Identify which cell holds the provided text, then report its [X, Y] central coordinate. 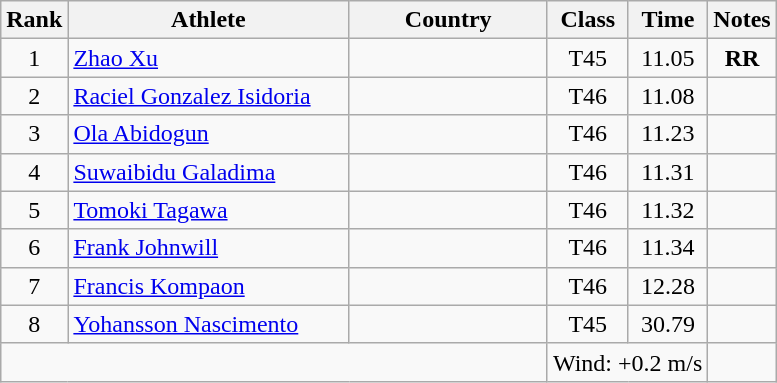
7 [34, 286]
Frank Johnwill [208, 248]
RR [742, 58]
Country [448, 20]
Athlete [208, 20]
4 [34, 172]
Ola Abidogun [208, 134]
Raciel Gonzalez Isidoria [208, 96]
11.34 [668, 248]
Wind: +0.2 m/s [627, 362]
Francis Kompaon [208, 286]
Rank [34, 20]
Notes [742, 20]
11.31 [668, 172]
11.23 [668, 134]
5 [34, 210]
8 [34, 324]
Tomoki Tagawa [208, 210]
Yohansson Nascimento [208, 324]
3 [34, 134]
11.05 [668, 58]
12.28 [668, 286]
Suwaibidu Galadima [208, 172]
Class [588, 20]
1 [34, 58]
6 [34, 248]
2 [34, 96]
Zhao Xu [208, 58]
30.79 [668, 324]
11.32 [668, 210]
Time [668, 20]
11.08 [668, 96]
